Scan for the cell matching the given text and deliver its [X, Y] coordinate at center. 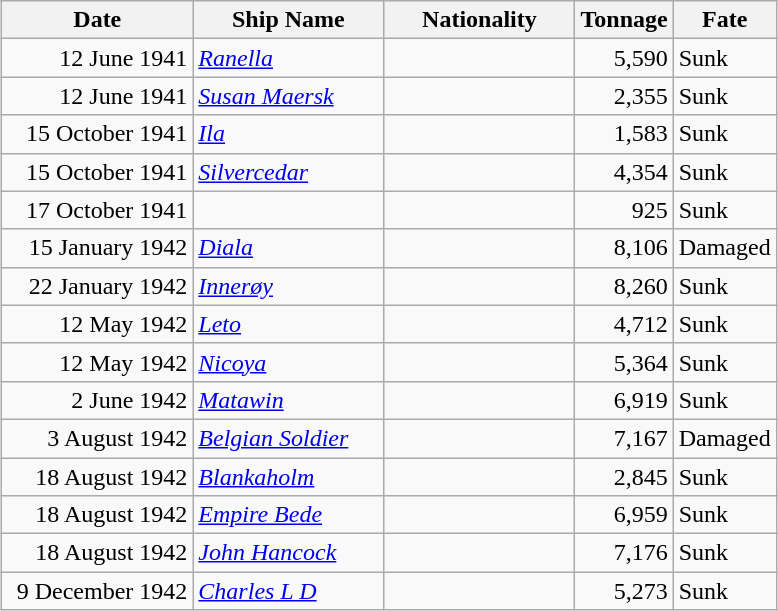
9 December 1942 [98, 591]
Ship Name [288, 20]
7,167 [624, 438]
22 January 1942 [98, 286]
15 January 1942 [98, 248]
925 [624, 210]
17 October 1941 [98, 210]
4,354 [624, 172]
6,959 [624, 515]
Empire Bede [288, 515]
Silvercedar [288, 172]
3 August 1942 [98, 438]
4,712 [624, 324]
2,845 [624, 477]
1,583 [624, 134]
2 June 1942 [98, 400]
Fate [724, 20]
Matawin [288, 400]
John Hancock [288, 553]
Nationality [480, 20]
Diala [288, 248]
2,355 [624, 96]
Innerøy [288, 286]
5,273 [624, 591]
Tonnage [624, 20]
Leto [288, 324]
6,919 [624, 400]
Ila [288, 134]
5,364 [624, 362]
Ranella [288, 58]
8,106 [624, 248]
Charles L D [288, 591]
Nicoya [288, 362]
8,260 [624, 286]
Blankaholm [288, 477]
Belgian Soldier [288, 438]
Date [98, 20]
Susan Maersk [288, 96]
7,176 [624, 553]
5,590 [624, 58]
